Capture the cell that displays the provided text and extract its (X, Y) central coordinate. 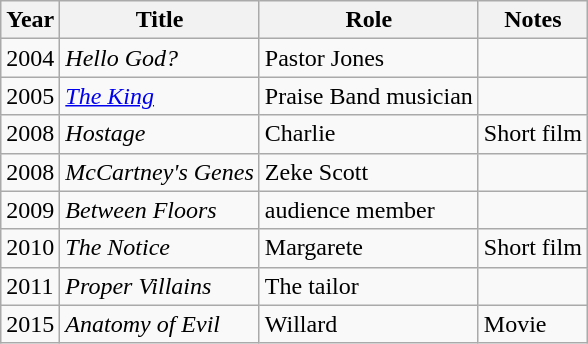
Notes (532, 20)
Praise Band musician (368, 96)
The Notice (160, 248)
The tailor (368, 286)
Zeke Scott (368, 172)
Title (160, 20)
audience member (368, 210)
2004 (30, 58)
Proper Villains (160, 286)
Hello God? (160, 58)
Anatomy of Evil (160, 324)
2005 (30, 96)
The King (160, 96)
2009 (30, 210)
Between Floors (160, 210)
Hostage (160, 134)
Year (30, 20)
Movie (532, 324)
2011 (30, 286)
Charlie (368, 134)
2015 (30, 324)
McCartney's Genes (160, 172)
Margarete (368, 248)
Willard (368, 324)
2010 (30, 248)
Pastor Jones (368, 58)
Role (368, 20)
